From the cell containing the given text, extract its center point as (X, Y) coordinate. 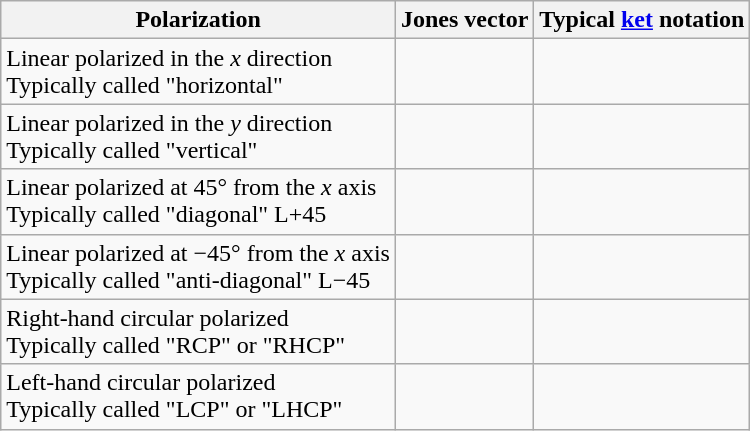
Linear polarized in the y directionTypically called "vertical" (198, 136)
Linear polarized in the x directionTypically called "horizontal" (198, 72)
Jones vector (464, 20)
Typical ket notation (642, 20)
Linear polarized at −45° from the x axisTypically called "anti-diagonal" L−45 (198, 266)
Linear polarized at 45° from the x axisTypically called "diagonal" L+45 (198, 202)
Polarization (198, 20)
Left-hand circular polarizedTypically called "LCP" or "LHCP" (198, 396)
Right-hand circular polarizedTypically called "RCP" or "RHCP" (198, 332)
